Scan for the cell matching the given text and deliver its [X, Y] coordinate at center. 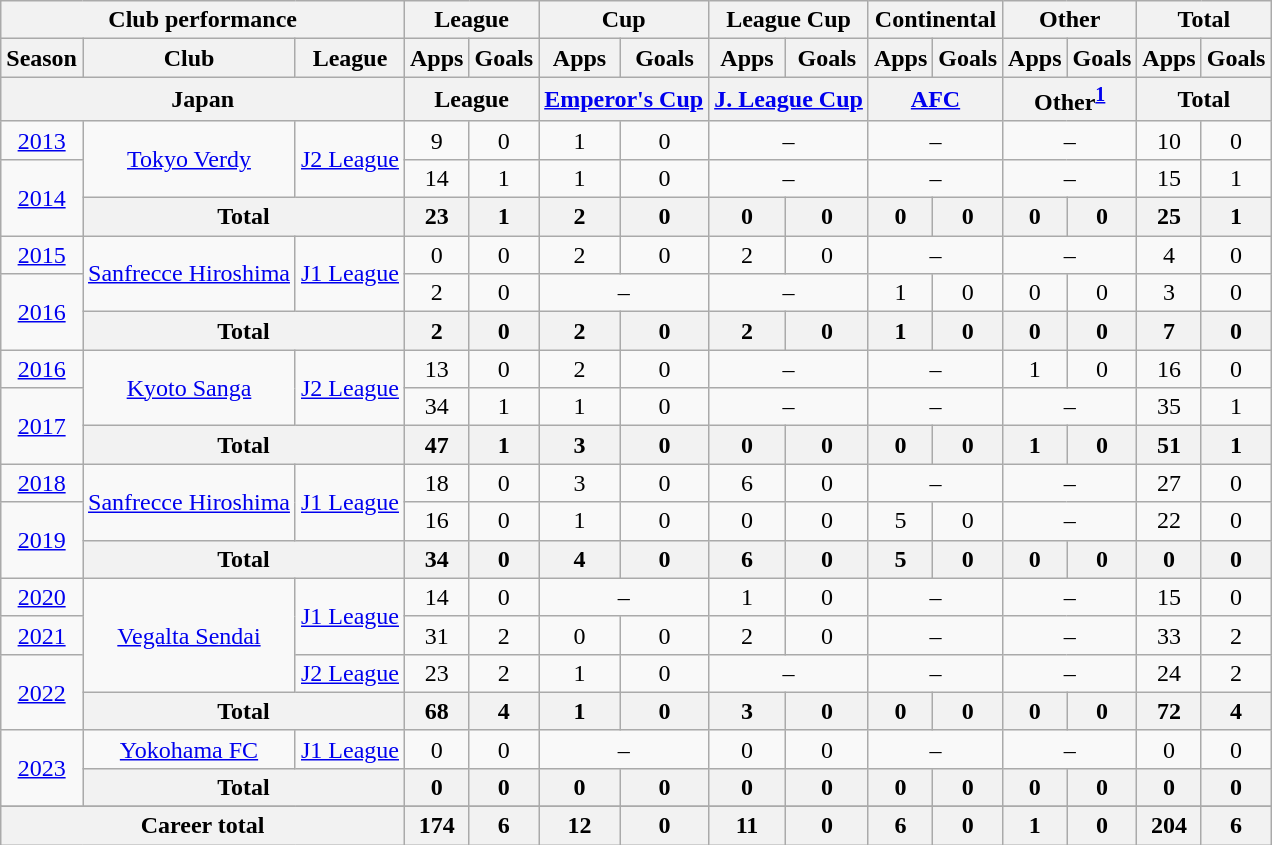
11 [748, 826]
35 [1169, 407]
Career total [203, 826]
Yokohama FC [188, 749]
2017 [42, 426]
31 [437, 635]
9 [437, 140]
174 [437, 826]
AFC [935, 100]
Club [188, 58]
2013 [42, 140]
22 [1169, 521]
2014 [42, 197]
47 [437, 445]
J. League Cup [789, 100]
7 [1169, 331]
2018 [42, 483]
10 [1169, 140]
25 [1169, 217]
33 [1169, 635]
Emperor's Cup [624, 100]
2019 [42, 540]
2015 [42, 255]
27 [1169, 483]
Vegalta Sendai [188, 635]
Other [1070, 20]
68 [437, 711]
Club performance [203, 20]
Kyoto Sanga [188, 388]
12 [580, 826]
51 [1169, 445]
2021 [42, 635]
Other1 [1070, 100]
Cup [624, 20]
204 [1169, 826]
2023 [42, 768]
2020 [42, 597]
24 [1169, 673]
2022 [42, 692]
Japan [203, 100]
Season [42, 58]
Continental [935, 20]
72 [1169, 711]
Tokyo Verdy [188, 159]
18 [437, 483]
13 [437, 369]
League Cup [789, 20]
